Identify which cell holds the provided text, then report its [X, Y] central coordinate. 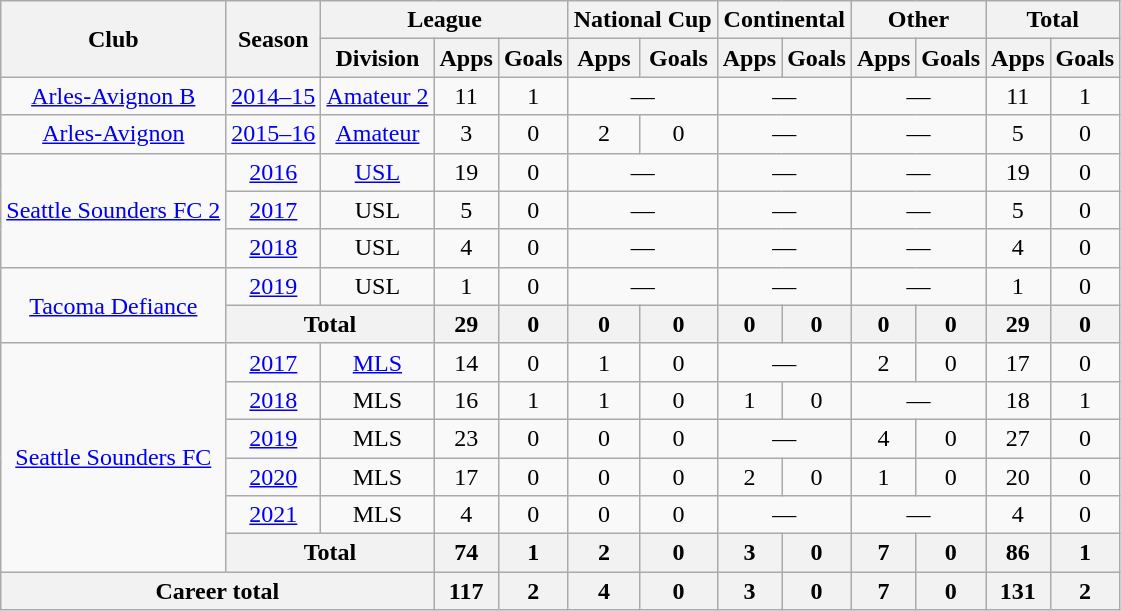
Amateur [378, 134]
131 [1018, 591]
Seattle Sounders FC 2 [114, 210]
Arles-Avignon B [114, 96]
2020 [274, 477]
16 [466, 400]
2014–15 [274, 96]
National Cup [642, 20]
Career total [218, 591]
27 [1018, 438]
2016 [274, 172]
Club [114, 39]
Season [274, 39]
14 [466, 362]
Amateur 2 [378, 96]
League [444, 20]
86 [1018, 553]
Tacoma Defiance [114, 305]
Other [918, 20]
2021 [274, 515]
23 [466, 438]
18 [1018, 400]
20 [1018, 477]
Continental [784, 20]
117 [466, 591]
Seattle Sounders FC [114, 457]
74 [466, 553]
Division [378, 58]
Arles-Avignon [114, 134]
2015–16 [274, 134]
